Output the [X, Y] coordinate of the center of the cell containing the given text.  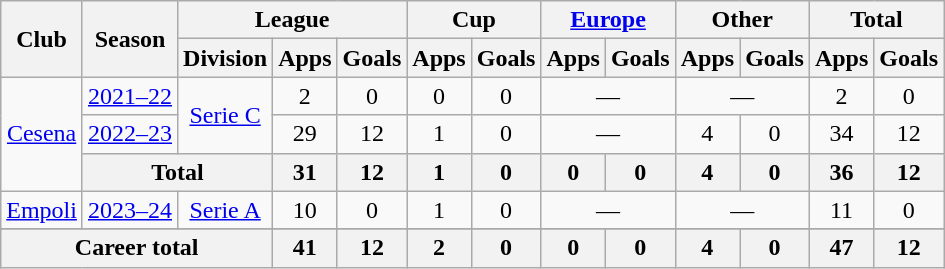
34 [841, 134]
Cesena [42, 134]
2021–22 [130, 96]
Empoli [42, 210]
41 [305, 248]
Season [130, 39]
Serie C [226, 115]
Cup [474, 20]
Other [742, 20]
36 [841, 172]
10 [305, 210]
29 [305, 134]
2023–24 [130, 210]
Serie A [226, 210]
Career total [137, 248]
11 [841, 210]
47 [841, 248]
League [292, 20]
Europe [608, 20]
Division [226, 58]
2022–23 [130, 134]
31 [305, 172]
Club [42, 39]
